Identify which cell holds the provided text, then report its [x, y] central coordinate. 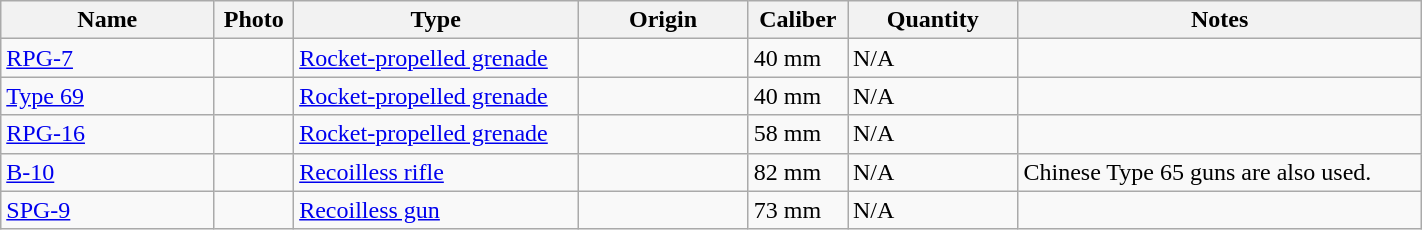
Type 69 [108, 96]
Notes [1220, 20]
82 mm [798, 172]
Recoilless gun [436, 210]
58 mm [798, 134]
Origin [663, 20]
Name [108, 20]
RPG-16 [108, 134]
73 mm [798, 210]
Photo [254, 20]
Caliber [798, 20]
B-10 [108, 172]
Chinese Type 65 guns are also used. [1220, 172]
Quantity [933, 20]
RPG-7 [108, 58]
Type [436, 20]
SPG-9 [108, 210]
Recoilless rifle [436, 172]
